Provide the (X, Y) coordinate of the cell's center where the given text is located.  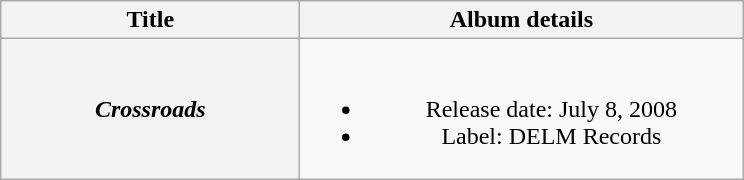
Crossroads (150, 109)
Title (150, 20)
Release date: July 8, 2008Label: DELM Records (522, 109)
Album details (522, 20)
